For the text-containing cell, return its midpoint in [X, Y] coordinate format. 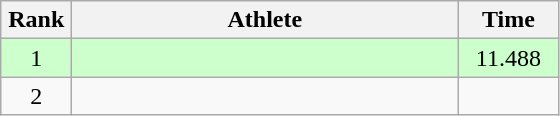
Athlete [265, 20]
1 [36, 58]
11.488 [508, 58]
Time [508, 20]
Rank [36, 20]
2 [36, 96]
